Return [x, y] of the center of cell containing provided text 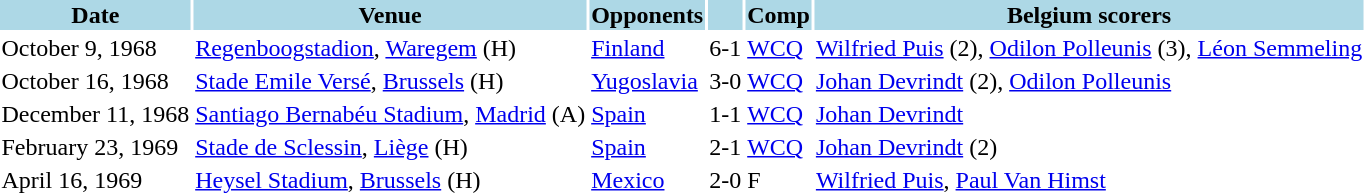
Comp [779, 15]
October 9, 1968 [96, 48]
3-0 [726, 81]
Johan Devrindt [1088, 114]
Finland [648, 48]
Regenboogstadion, Waregem (H) [390, 48]
Date [96, 15]
Venue [390, 15]
1-1 [726, 114]
Stade Emile Versé, Brussels (H) [390, 81]
2-1 [726, 147]
Stade de Sclessin, Liège (H) [390, 147]
December 11, 1968 [96, 114]
October 16, 1968 [96, 81]
Opponents [648, 15]
Santiago Bernabéu Stadium, Madrid (A) [390, 114]
Belgium scorers [1088, 15]
Yugoslavia [648, 81]
Johan Devrindt (2) [1088, 147]
Wilfried Puis (2), Odilon Polleunis (3), Léon Semmeling [1088, 48]
6-1 [726, 48]
Johan Devrindt (2), Odilon Polleunis [1088, 81]
February 23, 1969 [96, 147]
